Extract the (X, Y) coordinate from the center of the cell holding the provided text.  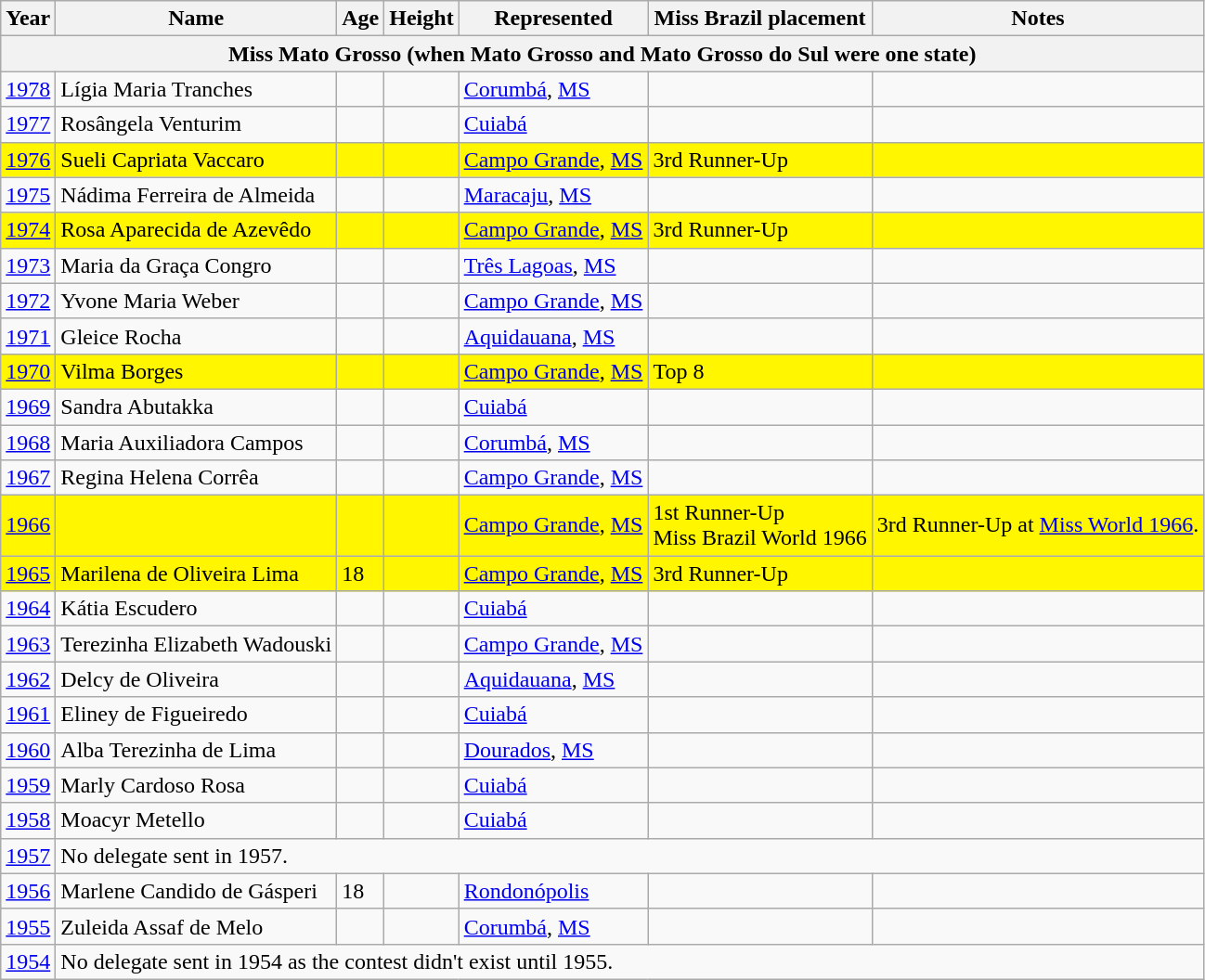
Yvone Maria Weber (197, 301)
Delcy de Oliveira (197, 679)
1971 (28, 336)
1965 (28, 574)
1967 (28, 478)
Year (28, 19)
No delegate sent in 1954 as the contest didn't exist until 1955. (629, 961)
Top 8 (759, 371)
Miss Brazil placement (759, 19)
1956 (28, 891)
1972 (28, 301)
Regina Helena Corrêa (197, 478)
Height (421, 19)
Dourados, MS (553, 750)
1977 (28, 124)
1970 (28, 371)
Age (360, 19)
Terezinha Elizabeth Wadouski (197, 644)
Sueli Capriata Vaccaro (197, 160)
1954 (28, 961)
Vilma Borges (197, 371)
1968 (28, 443)
1961 (28, 715)
1966 (28, 525)
Name (197, 19)
Zuleida Assaf de Melo (197, 926)
Miss Mato Grosso (when Mato Grosso and Mato Grosso do Sul were one state) (602, 54)
1963 (28, 644)
Rosa Aparecida de Azevêdo (197, 230)
1973 (28, 265)
1962 (28, 679)
1975 (28, 195)
1960 (28, 750)
1958 (28, 820)
1955 (28, 926)
Maria da Graça Congro (197, 265)
Três Lagoas, MS (553, 265)
1978 (28, 89)
1964 (28, 609)
1976 (28, 160)
Notes (1038, 19)
Marly Cardoso Rosa (197, 785)
Nádima Ferreira de Almeida (197, 195)
1969 (28, 406)
Marlene Candido de Gásperi (197, 891)
Maracaju, MS (553, 195)
1974 (28, 230)
Moacyr Metello (197, 820)
Alba Terezinha de Lima (197, 750)
Sandra Abutakka (197, 406)
3rd Runner-Up at Miss World 1966. (1038, 525)
1957 (28, 856)
Gleice Rocha (197, 336)
Marilena de Oliveira Lima (197, 574)
Lígia Maria Tranches (197, 89)
1st Runner-UpMiss Brazil World 1966 (759, 525)
Maria Auxiliadora Campos (197, 443)
No delegate sent in 1957. (629, 856)
Rosângela Venturim (197, 124)
Rondonópolis (553, 891)
Kátia Escudero (197, 609)
Eliney de Figueiredo (197, 715)
Represented (553, 19)
1959 (28, 785)
